Find where the given text appears and provide that cell's center as [X, Y] coordinate. 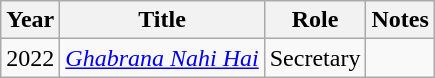
Role [315, 20]
Secretary [315, 58]
Title [162, 20]
Year [30, 20]
Notes [400, 20]
2022 [30, 58]
Ghabrana Nahi Hai [162, 58]
